Determine the (X, Y) coordinate at the center of the cell enclosing the given text.  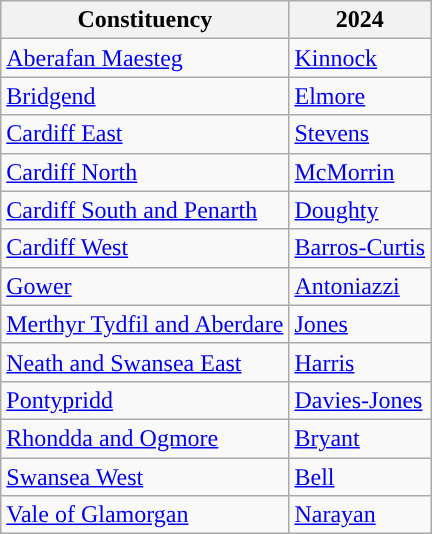
Rhondda and Ogmore (145, 438)
Constituency (145, 20)
Antoniazzi (360, 286)
Narayan (360, 515)
Kinnock (360, 58)
2024 (360, 20)
Doughty (360, 210)
Neath and Swansea East (145, 362)
Bridgend (145, 96)
Harris (360, 362)
Cardiff West (145, 248)
McMorrin (360, 172)
Bell (360, 477)
Jones (360, 324)
Elmore (360, 96)
Merthyr Tydfil and Aberdare (145, 324)
Pontypridd (145, 400)
Cardiff East (145, 134)
Stevens (360, 134)
Swansea West (145, 477)
Barros-Curtis (360, 248)
Cardiff South and Penarth (145, 210)
Gower (145, 286)
Aberafan Maesteg (145, 58)
Cardiff North (145, 172)
Bryant (360, 438)
Vale of Glamorgan (145, 515)
Davies-Jones (360, 400)
